Pinpoint the cell where the given text exists, returning its [x, y] midpoint coordinate. 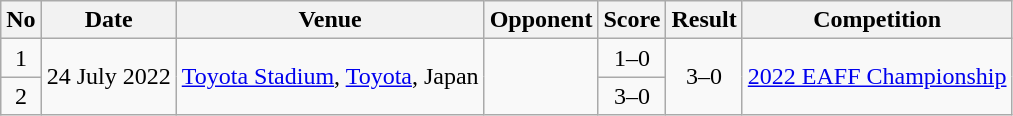
Competition [877, 20]
Score [632, 20]
1–0 [632, 58]
2 [21, 96]
Date [108, 20]
1 [21, 58]
No [21, 20]
Opponent [541, 20]
24 July 2022 [108, 77]
Toyota Stadium, Toyota, Japan [330, 77]
2022 EAFF Championship [877, 77]
Venue [330, 20]
Result [704, 20]
